Determine the [X, Y] coordinate at the center of the cell enclosing the given text.  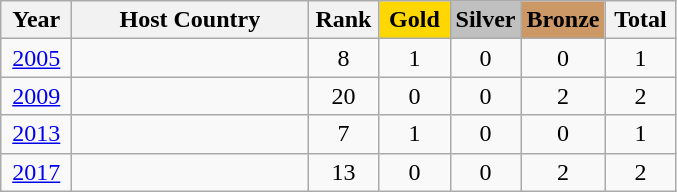
7 [344, 134]
Silver [486, 20]
8 [344, 58]
2005 [36, 58]
20 [344, 96]
2017 [36, 172]
Host Country [190, 20]
13 [344, 172]
Rank [344, 20]
Total [640, 20]
2013 [36, 134]
2009 [36, 96]
Bronze [563, 20]
Year [36, 20]
Gold [414, 20]
